Return the (X, Y) coordinate for the center point of the cell that contains the specified text.  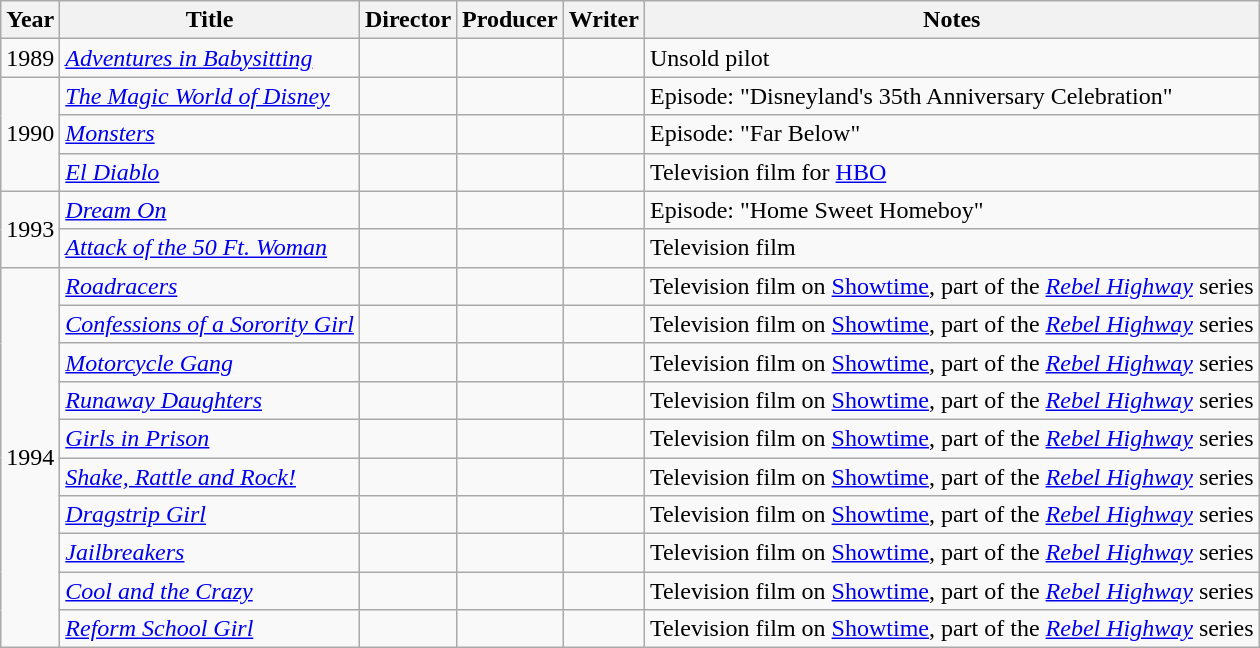
Notes (952, 20)
Title (210, 20)
Shake, Rattle and Rock! (210, 477)
Girls in Prison (210, 438)
Unsold pilot (952, 58)
Year (30, 20)
Motorcycle Gang (210, 362)
Television film for HBO (952, 172)
Attack of the 50 Ft. Woman (210, 248)
Producer (510, 20)
Roadracers (210, 286)
Episode: "Far Below" (952, 134)
El Diablo (210, 172)
Episode: "Home Sweet Homeboy" (952, 210)
Dragstrip Girl (210, 515)
Cool and the Crazy (210, 591)
Television film (952, 248)
Adventures in Babysitting (210, 58)
Writer (604, 20)
Reform School Girl (210, 629)
1990 (30, 134)
Jailbreakers (210, 553)
Director (408, 20)
Confessions of a Sorority Girl (210, 324)
1989 (30, 58)
The Magic World of Disney (210, 96)
Monsters (210, 134)
1994 (30, 458)
Runaway Daughters (210, 400)
Dream On (210, 210)
Episode: "Disneyland's 35th Anniversary Celebration" (952, 96)
1993 (30, 229)
